From the cell containing the given text, extract its center point as (X, Y) coordinate. 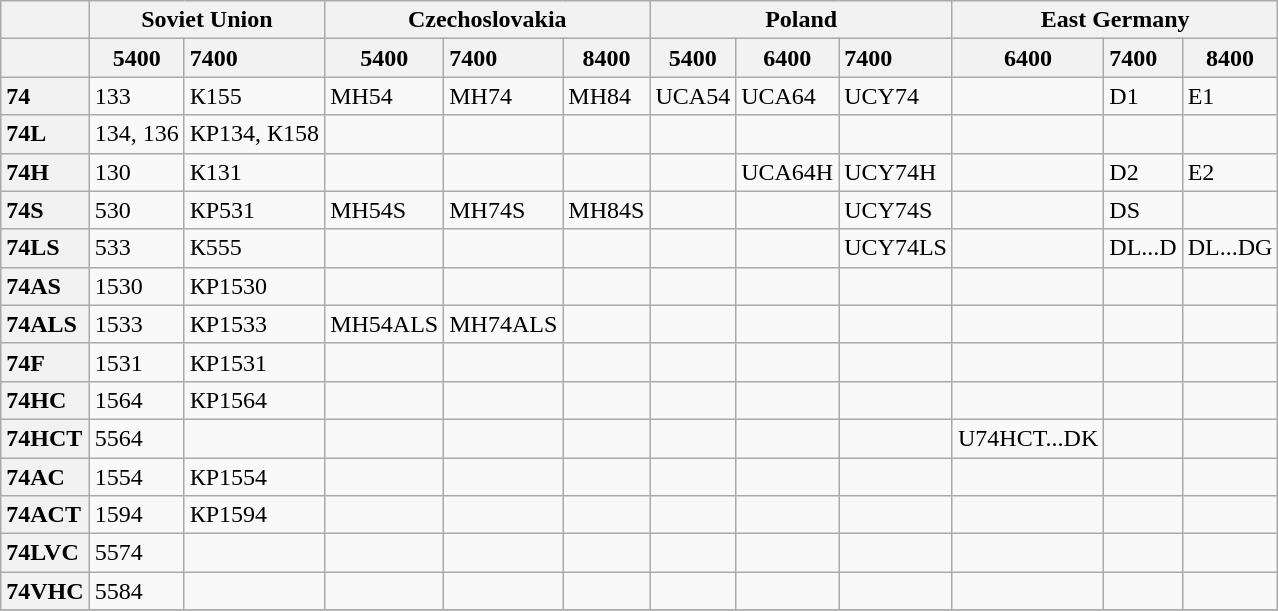
UCA64H (788, 172)
74VHC (45, 591)
1564 (136, 400)
74HCT (45, 438)
MH74 (504, 96)
К131 (254, 172)
E2 (1230, 172)
U74HCT...DK (1028, 438)
К155 (254, 96)
74F (45, 362)
1530 (136, 286)
Czechoslovakia (488, 20)
КР134, К158 (254, 134)
MH74S (504, 210)
D1 (1143, 96)
E1 (1230, 96)
MH84 (606, 96)
MH54ALS (384, 324)
1533 (136, 324)
1594 (136, 515)
74AC (45, 477)
Poland (802, 20)
MH74ALS (504, 324)
74 (45, 96)
1554 (136, 477)
К555 (254, 248)
74ACT (45, 515)
КР1594 (254, 515)
74H (45, 172)
UCY74H (896, 172)
530 (136, 210)
74AS (45, 286)
130 (136, 172)
КР1530 (254, 286)
КР1564 (254, 400)
UCA54 (693, 96)
UCY74 (896, 96)
East Germany (1114, 20)
UCY74S (896, 210)
133 (136, 96)
74LVC (45, 553)
1531 (136, 362)
КР1533 (254, 324)
D2 (1143, 172)
533 (136, 248)
74L (45, 134)
74HC (45, 400)
MH54 (384, 96)
5574 (136, 553)
КР1554 (254, 477)
UCA64 (788, 96)
5584 (136, 591)
MH84S (606, 210)
DL...D (1143, 248)
DS (1143, 210)
DL...DG (1230, 248)
UCY74LS (896, 248)
MH54S (384, 210)
74S (45, 210)
134, 136 (136, 134)
5564 (136, 438)
74LS (45, 248)
КР531 (254, 210)
Soviet Union (207, 20)
КР1531 (254, 362)
74ALS (45, 324)
